Identify which cell holds the provided text, then report its [x, y] central coordinate. 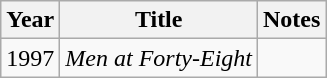
Notes [292, 20]
Title [159, 20]
Year [30, 20]
Men at Forty-Eight [159, 58]
1997 [30, 58]
